For the text-containing cell, return its midpoint in (x, y) coordinate format. 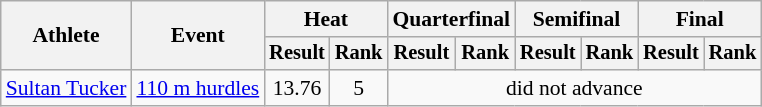
5 (359, 88)
Event (198, 36)
Semifinal (576, 19)
Athlete (66, 36)
Final (700, 19)
Quarterfinal (451, 19)
did not advance (574, 88)
13.76 (297, 88)
Heat (326, 19)
Sultan Tucker (66, 88)
110 m hurdles (198, 88)
